Scan for the cell matching the given text and deliver its (X, Y) coordinate at center. 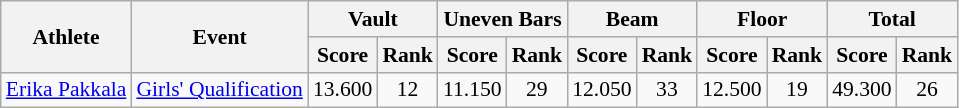
29 (538, 90)
11.150 (472, 90)
19 (798, 90)
12.050 (602, 90)
49.300 (862, 90)
Uneven Bars (502, 19)
Athlete (66, 36)
Vault (373, 19)
Girls' Qualification (219, 90)
12.500 (732, 90)
26 (928, 90)
Total (892, 19)
Beam (632, 19)
33 (668, 90)
Floor (762, 19)
12 (408, 90)
13.600 (342, 90)
Event (219, 36)
Erika Pakkala (66, 90)
